For the text-containing cell, return its midpoint in (x, y) coordinate format. 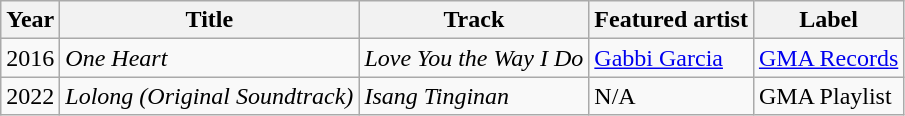
Lolong (Original Soundtrack) (210, 96)
Isang Tinginan (474, 96)
Gabbi Garcia (672, 58)
GMA Playlist (828, 96)
Love You the Way I Do (474, 58)
One Heart (210, 58)
2016 (30, 58)
Label (828, 20)
Title (210, 20)
Featured artist (672, 20)
Track (474, 20)
N/A (672, 96)
Year (30, 20)
2022 (30, 96)
GMA Records (828, 58)
